Output the (X, Y) coordinate of the center of the cell containing the given text.  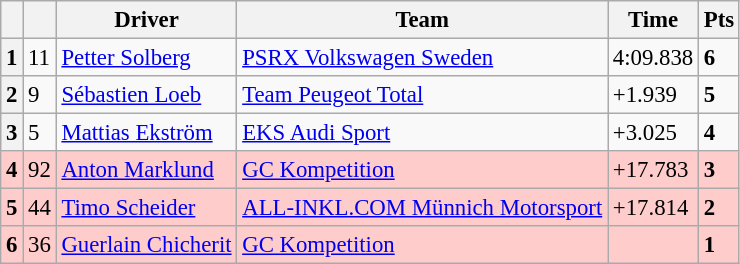
+1.939 (654, 95)
+17.814 (654, 208)
92 (40, 170)
PSRX Volkswagen Sweden (422, 58)
36 (40, 245)
ALL-INKL.COM Münnich Motorsport (422, 208)
EKS Audi Sport (422, 133)
Time (654, 20)
Mattias Ekström (146, 133)
Pts (720, 20)
Team (422, 20)
Guerlain Chicherit (146, 245)
Petter Solberg (146, 58)
Timo Scheider (146, 208)
11 (40, 58)
Team Peugeot Total (422, 95)
Driver (146, 20)
+3.025 (654, 133)
Sébastien Loeb (146, 95)
Anton Marklund (146, 170)
44 (40, 208)
9 (40, 95)
+17.783 (654, 170)
4:09.838 (654, 58)
